Provide the (X, Y) coordinate of the cell's center where the given text is located.  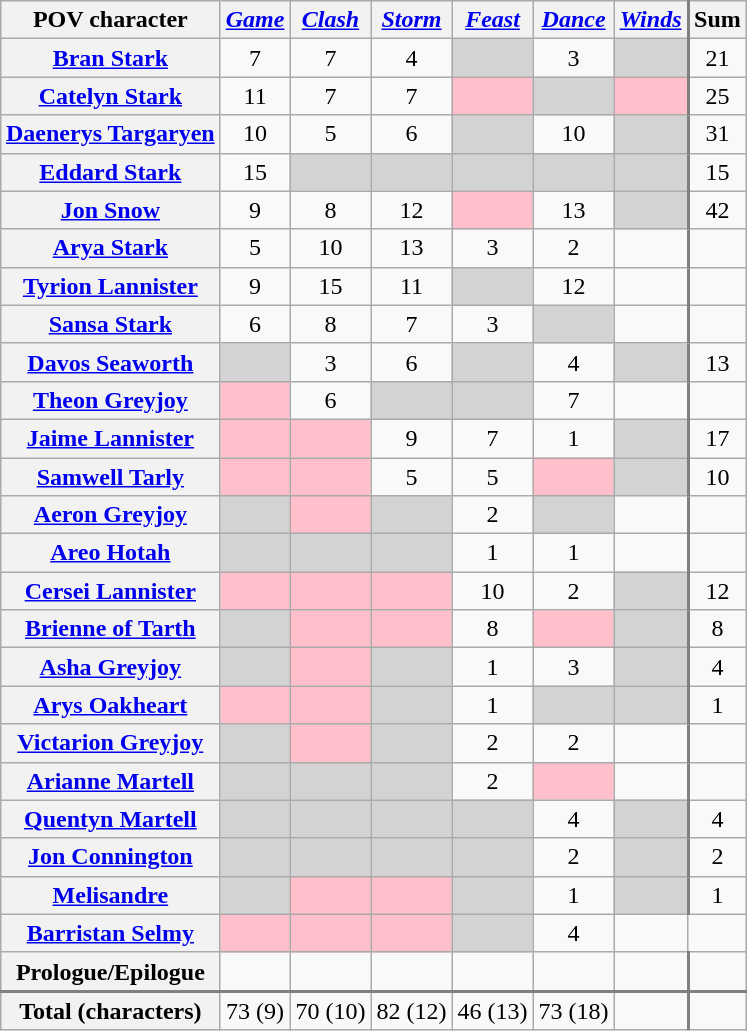
POV character (110, 20)
Areo Hotah (110, 553)
Bran Stark (110, 58)
Melisandre (110, 895)
73 (9) (255, 1010)
Arys Oakheart (110, 705)
Winds (651, 20)
Aeron Greyjoy (110, 515)
70 (10) (330, 1010)
Game (255, 20)
Arya Stark (110, 248)
42 (717, 210)
25 (717, 96)
31 (717, 134)
Storm (412, 20)
17 (717, 438)
82 (12) (412, 1010)
Barristan Selmy (110, 933)
Brienne of Tarth (110, 629)
Eddard Stark (110, 172)
Feast (492, 20)
Theon Greyjoy (110, 400)
Asha Greyjoy (110, 667)
Sansa Stark (110, 324)
Dance (574, 20)
46 (13) (492, 1010)
21 (717, 58)
Jaime Lannister (110, 438)
Samwell Tarly (110, 477)
Daenerys Targaryen (110, 134)
Jon Connington (110, 857)
Victarion Greyjoy (110, 743)
73 (18) (574, 1010)
Cersei Lannister (110, 591)
Total (characters) (110, 1010)
Clash (330, 20)
Quentyn Martell (110, 819)
Jon Snow (110, 210)
Arianne Martell (110, 781)
Tyrion Lannister (110, 286)
Catelyn Stark (110, 96)
Sum (717, 20)
Prologue/Epilogue (110, 972)
Davos Seaworth (110, 362)
